Extract the (x, y) coordinate from the center of the cell holding the provided text.  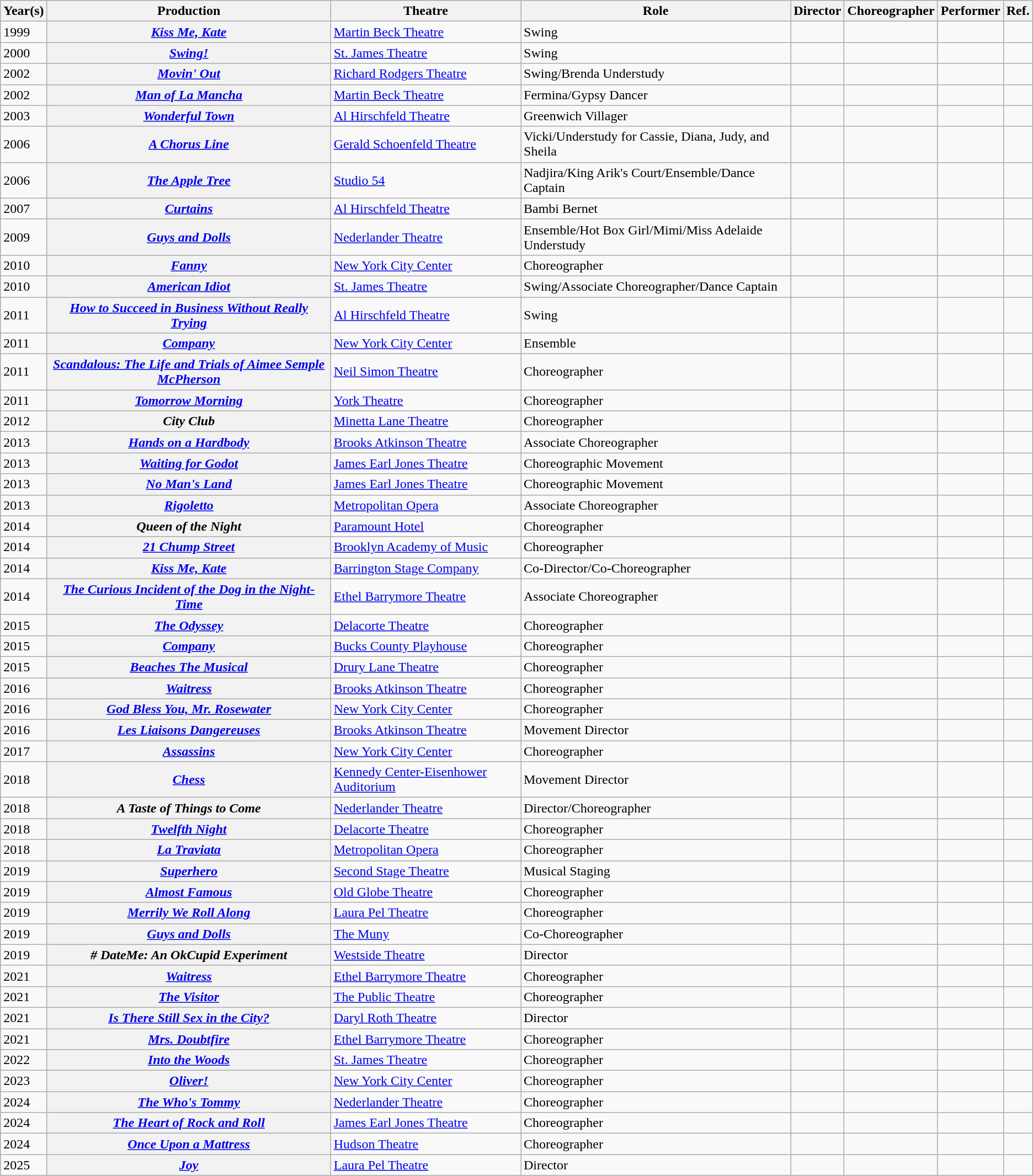
The Who's Tommy (189, 1102)
Waiting for Godot (189, 463)
Co-Director/Co-Choreographer (656, 568)
Daryl Roth Theatre (425, 1018)
Director/Choreographer (656, 808)
Nadjira/King Arik's Court/Ensemble/Dance Captain (656, 180)
York Theatre (425, 400)
Swing/Associate Choreographer/Dance Captain (656, 286)
2007 (24, 209)
Richard Rodgers Theatre (425, 74)
Superhero (189, 871)
21 Chump Street (189, 547)
A Taste of Things to Come (189, 808)
American Idiot (189, 286)
Movin' Out (189, 74)
Almost Famous (189, 892)
Fanny (189, 265)
2000 (24, 53)
# DateMe: An OkCupid Experiment (189, 955)
The Odyssey (189, 625)
The Muny (425, 934)
Les Liaisons Dangereuses (189, 730)
Brooklyn Academy of Music (425, 547)
Hudson Theatre (425, 1144)
Once Upon a Mattress (189, 1144)
Westside Theatre (425, 955)
Ensemble (656, 344)
Mrs. Doubtfire (189, 1039)
Theatre (425, 11)
Performer (970, 11)
Queen of the Night (189, 526)
Bucks County Playhouse (425, 646)
Beaches The Musical (189, 667)
The Visitor (189, 997)
The Apple Tree (189, 180)
1999 (24, 32)
Is There Still Sex in the City? (189, 1018)
Swing! (189, 53)
Joy (189, 1165)
La Traviata (189, 850)
How to Succeed in Business Without Really Trying (189, 314)
Oliver! (189, 1081)
Swing/Brenda Understudy (656, 74)
2017 (24, 751)
Production (189, 11)
Assassins (189, 751)
Drury Lane Theatre (425, 667)
Neil Simon Theatre (425, 372)
Co-Choreographer (656, 934)
A Chorus Line (189, 145)
Curtains (189, 209)
Bambi Bernet (656, 209)
2023 (24, 1081)
Second Stage Theatre (425, 871)
Vicki/Understudy for Cassie, Diana, Judy, and Sheila (656, 145)
Old Globe Theatre (425, 892)
Tomorrow Morning (189, 400)
No Man's Land (189, 484)
Hands on a Hardbody (189, 442)
Man of La Mancha (189, 95)
Musical Staging (656, 871)
Role (656, 11)
Ensemble/Hot Box Girl/Mimi/Miss Adelaide Understudy (656, 237)
Ref. (1018, 11)
Fermina/Gypsy Dancer (656, 95)
Chess (189, 780)
Gerald Schoenfeld Theatre (425, 145)
The Public Theatre (425, 997)
The Heart of Rock and Roll (189, 1123)
The Curious Incident of the Dog in the Night-Time (189, 597)
Into the Woods (189, 1060)
2022 (24, 1060)
Merrily We Roll Along (189, 913)
Studio 54 (425, 180)
City Club (189, 421)
2003 (24, 116)
Barrington Stage Company (425, 568)
Twelfth Night (189, 829)
Kennedy Center-Eisenhower Auditorium (425, 780)
Paramount Hotel (425, 526)
Year(s) (24, 11)
Minetta Lane Theatre (425, 421)
Wonderful Town (189, 116)
2012 (24, 421)
God Bless You, Mr. Rosewater (189, 709)
2009 (24, 237)
Scandalous: The Life and Trials of Aimee Semple McPherson (189, 372)
2025 (24, 1165)
Greenwich Villager (656, 116)
Rigoletto (189, 505)
